Pinpoint the cell where the given text exists, returning its (X, Y) midpoint coordinate. 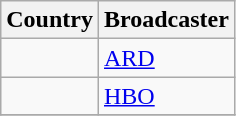
Broadcaster (166, 20)
ARD (166, 58)
Country (50, 20)
HBO (166, 96)
